Search for the cell housing the specified text and yield its (X, Y) center coordinate. 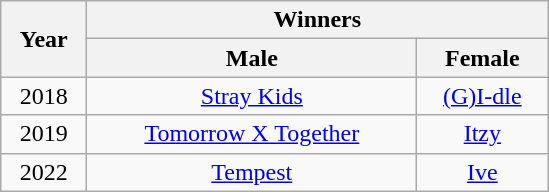
Male (252, 58)
2018 (44, 96)
Winners (318, 20)
Year (44, 39)
Female (482, 58)
Stray Kids (252, 96)
Ive (482, 172)
Tomorrow X Together (252, 134)
2019 (44, 134)
(G)I-dle (482, 96)
2022 (44, 172)
Itzy (482, 134)
Tempest (252, 172)
